From the cell containing the given text, extract its center point as (X, Y) coordinate. 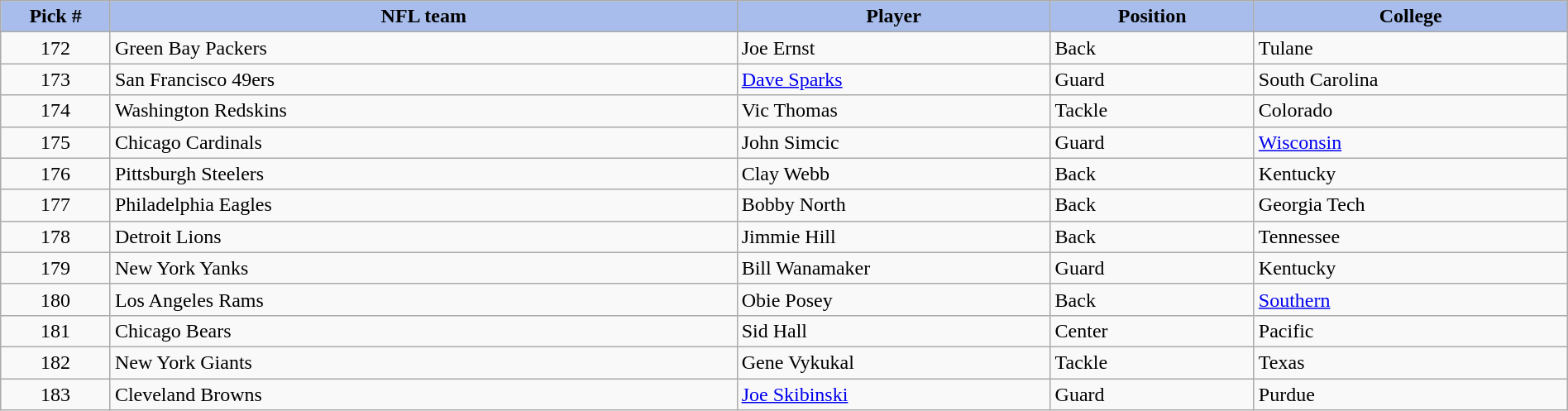
NFL team (423, 17)
Position (1152, 17)
Cleveland Browns (423, 394)
179 (56, 268)
Bobby North (893, 205)
Pittsburgh Steelers (423, 174)
Obie Posey (893, 299)
New York Yanks (423, 268)
Pacific (1411, 331)
Center (1152, 331)
Purdue (1411, 394)
173 (56, 79)
177 (56, 205)
Vic Thomas (893, 111)
183 (56, 394)
Detroit Lions (423, 237)
182 (56, 362)
Clay Webb (893, 174)
Bill Wanamaker (893, 268)
Joe Ernst (893, 48)
Player (893, 17)
178 (56, 237)
Chicago Cardinals (423, 142)
Pick # (56, 17)
Wisconsin (1411, 142)
Tulane (1411, 48)
New York Giants (423, 362)
Gene Vykukal (893, 362)
Tennessee (1411, 237)
Colorado (1411, 111)
Philadelphia Eagles (423, 205)
John Simcic (893, 142)
Southern (1411, 299)
175 (56, 142)
Chicago Bears (423, 331)
181 (56, 331)
174 (56, 111)
Los Angeles Rams (423, 299)
Dave Sparks (893, 79)
Texas (1411, 362)
180 (56, 299)
176 (56, 174)
Jimmie Hill (893, 237)
172 (56, 48)
Georgia Tech (1411, 205)
Washington Redskins (423, 111)
College (1411, 17)
South Carolina (1411, 79)
Joe Skibinski (893, 394)
Sid Hall (893, 331)
San Francisco 49ers (423, 79)
Green Bay Packers (423, 48)
